Provide the (X, Y) coordinate of the cell's center where the given text is located.  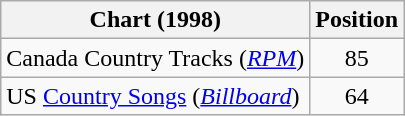
US Country Songs (Billboard) (156, 96)
85 (357, 58)
Canada Country Tracks (RPM) (156, 58)
64 (357, 96)
Chart (1998) (156, 20)
Position (357, 20)
